Search for the cell housing the specified text and yield its (x, y) center coordinate. 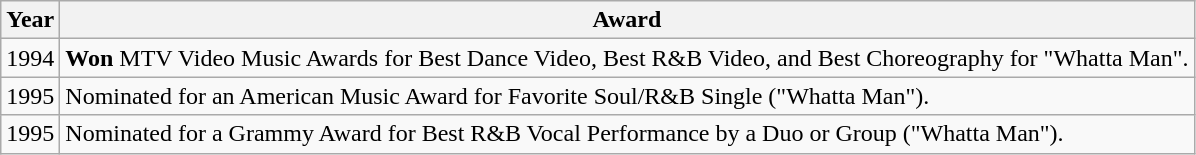
Nominated for an American Music Award for Favorite Soul/R&B Single ("Whatta Man"). (627, 96)
Won MTV Video Music Awards for Best Dance Video, Best R&B Video, and Best Choreography for "Whatta Man". (627, 58)
Award (627, 20)
Nominated for a Grammy Award for Best R&B Vocal Performance by a Duo or Group ("Whatta Man"). (627, 134)
Year (30, 20)
1994 (30, 58)
